Detect which cell encompasses the target text, then output its [X, Y] center coordinate. 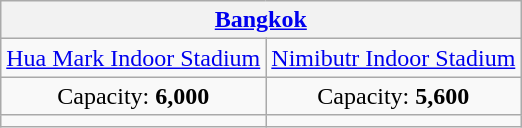
Nimibutr Indoor Stadium [394, 58]
Hua Mark Indoor Stadium [134, 58]
Bangkok [261, 20]
Capacity: 6,000 [134, 96]
Capacity: 5,600 [394, 96]
